Search for the cell housing the specified text and yield its [X, Y] center coordinate. 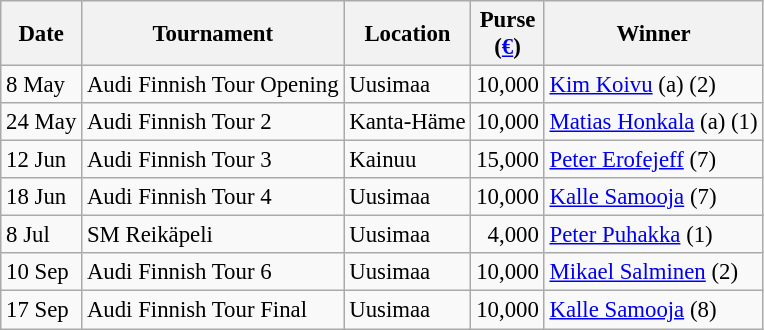
Date [42, 34]
Peter Puhakka (1) [654, 235]
Kalle Samooja (7) [654, 197]
8 May [42, 85]
Matias Honkala (a) (1) [654, 122]
Location [408, 34]
8 Jul [42, 235]
Audi Finnish Tour 2 [213, 122]
Audi Finnish Tour 3 [213, 160]
Winner [654, 34]
Kalle Samooja (8) [654, 310]
10 Sep [42, 273]
24 May [42, 122]
Kim Koivu (a) (2) [654, 85]
Mikael Salminen (2) [654, 273]
Audi Finnish Tour 4 [213, 197]
17 Sep [42, 310]
Kanta-Häme [408, 122]
12 Jun [42, 160]
Audi Finnish Tour Final [213, 310]
SM Reikäpeli [213, 235]
4,000 [508, 235]
18 Jun [42, 197]
Audi Finnish Tour Opening [213, 85]
Peter Erofejeff (7) [654, 160]
Purse(€) [508, 34]
15,000 [508, 160]
Kainuu [408, 160]
Tournament [213, 34]
Audi Finnish Tour 6 [213, 273]
